Provide the (x, y) coordinate of the cell's center where the given text is located.  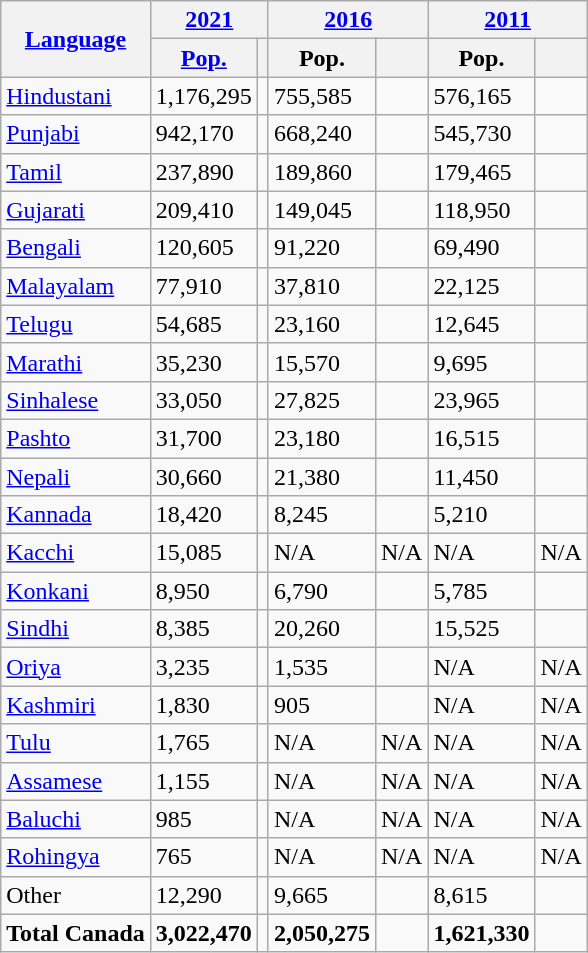
8,950 (204, 591)
Tamil (76, 172)
15,525 (482, 629)
91,220 (322, 248)
209,410 (204, 210)
Bengali (76, 248)
54,685 (204, 324)
23,180 (322, 438)
9,665 (322, 895)
Rohingya (76, 857)
15,570 (322, 362)
Pashto (76, 438)
12,645 (482, 324)
2016 (348, 20)
Assamese (76, 781)
668,240 (322, 134)
Sinhalese (76, 400)
6,790 (322, 591)
5,210 (482, 515)
3,235 (204, 667)
1,765 (204, 743)
Punjabi (76, 134)
23,160 (322, 324)
Gujarati (76, 210)
11,450 (482, 477)
35,230 (204, 362)
9,695 (482, 362)
Kacchi (76, 553)
1,535 (322, 667)
Hindustani (76, 96)
2021 (209, 20)
Nepali (76, 477)
942,170 (204, 134)
15,085 (204, 553)
33,050 (204, 400)
Tulu (76, 743)
Other (76, 895)
Konkani (76, 591)
37,810 (322, 286)
545,730 (482, 134)
5,785 (482, 591)
Marathi (76, 362)
16,515 (482, 438)
905 (322, 705)
8,615 (482, 895)
69,490 (482, 248)
12,290 (204, 895)
8,245 (322, 515)
Language (76, 39)
Telugu (76, 324)
1,176,295 (204, 96)
Kashmiri (76, 705)
Baluchi (76, 819)
Oriya (76, 667)
Kannada (76, 515)
2011 (508, 20)
237,890 (204, 172)
2,050,275 (322, 933)
576,165 (482, 96)
765 (204, 857)
1,155 (204, 781)
179,465 (482, 172)
22,125 (482, 286)
149,045 (322, 210)
755,585 (322, 96)
21,380 (322, 477)
31,700 (204, 438)
118,950 (482, 210)
27,825 (322, 400)
23,965 (482, 400)
189,860 (322, 172)
3,022,470 (204, 933)
8,385 (204, 629)
Sindhi (76, 629)
120,605 (204, 248)
1,830 (204, 705)
985 (204, 819)
Total Canada (76, 933)
77,910 (204, 286)
20,260 (322, 629)
18,420 (204, 515)
1,621,330 (482, 933)
30,660 (204, 477)
Malayalam (76, 286)
